Extract the (x, y) coordinate from the center of the cell holding the provided text.  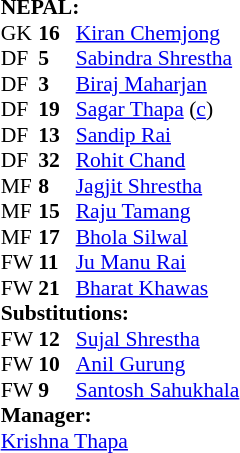
32 (57, 161)
21 (57, 288)
Sagar Thapa (c) (158, 109)
Substitutions: (120, 313)
12 (57, 339)
19 (57, 109)
10 (57, 365)
Anil Gurung (158, 365)
Sujal Shrestha (158, 339)
8 (57, 186)
11 (57, 263)
Jagjit Shrestha (158, 186)
Manager: (120, 415)
Ju Manu Rai (158, 263)
Sabindra Shrestha (158, 59)
GK (20, 33)
Biraj Maharjan (158, 84)
Santosh Sahukhala (158, 390)
15 (57, 211)
5 (57, 59)
13 (57, 135)
3 (57, 84)
Raju Tamang (158, 211)
Rohit Chand (158, 161)
16 (57, 33)
Kiran Chemjong (158, 33)
Bharat Khawas (158, 288)
9 (57, 390)
17 (57, 237)
Sandip Rai (158, 135)
Bhola Silwal (158, 237)
